Provide the [x, y] coordinate of the cell's center where the given text is located.  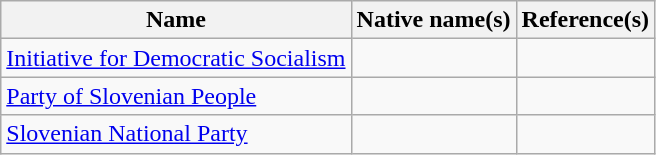
Name [176, 20]
Initiative for Democratic Socialism [176, 58]
Slovenian National Party [176, 134]
Party of Slovenian People [176, 96]
Reference(s) [586, 20]
Native name(s) [434, 20]
